From the cell containing the given text, extract its center point as (X, Y) coordinate. 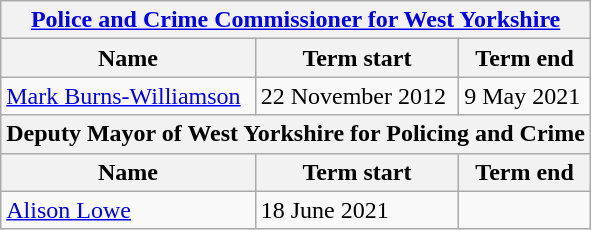
Alison Lowe (128, 210)
22 November 2012 (357, 96)
Police and Crime Commissioner for West Yorkshire (296, 20)
Deputy Mayor of West Yorkshire for Policing and Crime (296, 134)
Mark Burns-Williamson (128, 96)
18 June 2021 (357, 210)
9 May 2021 (525, 96)
